Return the (x, y) coordinate for the center point of the cell that contains the specified text.  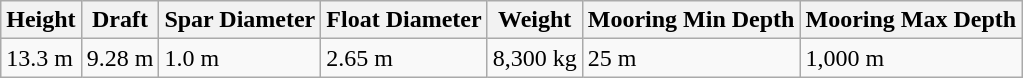
1.0 m (240, 58)
Weight (534, 20)
13.3 m (41, 58)
Draft (120, 20)
9.28 m (120, 58)
1,000 m (911, 58)
Mooring Min Depth (691, 20)
Float Diameter (404, 20)
Height (41, 20)
Spar Diameter (240, 20)
8,300 kg (534, 58)
2.65 m (404, 58)
Mooring Max Depth (911, 20)
25 m (691, 58)
